Provide the [x, y] coordinate of the cell's center where the given text is located.  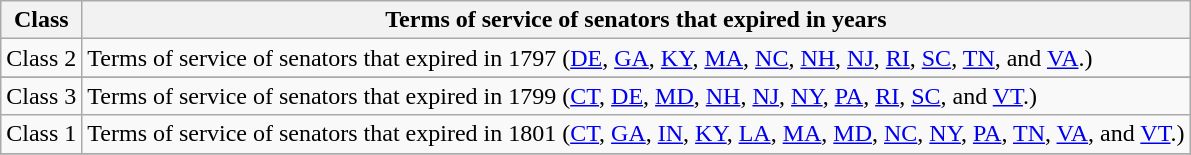
Terms of service of senators that expired in 1797 (DE, GA, KY, MA, NC, NH, NJ, RI, SC, TN, and VA.) [636, 58]
Class 3 [42, 96]
Class 1 [42, 134]
Terms of service of senators that expired in years [636, 20]
Class [42, 20]
Terms of service of senators that expired in 1801 (CT, GA, IN, KY, LA, MA, MD, NC, NY, PA, TN, VA, and VT.) [636, 134]
Terms of service of senators that expired in 1799 (CT, DE, MD, NH, NJ, NY, PA, RI, SC, and VT.) [636, 96]
Class 2 [42, 58]
